Identify which cell holds the provided text, then report its [x, y] central coordinate. 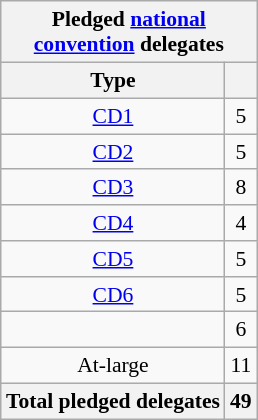
CD1 [113, 116]
Pledged nationalconvention delegates [129, 32]
CD4 [113, 223]
4 [241, 223]
Total pledged delegates [113, 401]
CD5 [113, 259]
Type [113, 80]
CD2 [113, 152]
CD3 [113, 187]
8 [241, 187]
At-large [113, 365]
49 [241, 401]
CD6 [113, 294]
6 [241, 330]
11 [241, 365]
